Capture the cell that displays the provided text and extract its (x, y) central coordinate. 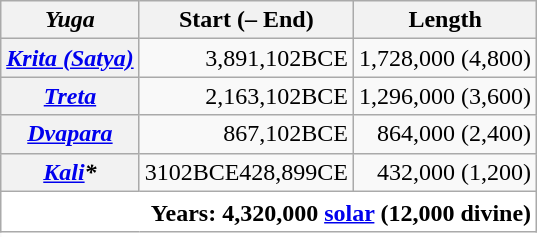
3102BCE428,899CE (246, 172)
Krita (Satya) (70, 58)
1,728,000 (4,800) (446, 58)
867,102BCE (246, 134)
Yuga (70, 20)
1,296,000 (3,600) (446, 96)
432,000 (1,200) (446, 172)
Treta (70, 96)
2,163,102BCE (246, 96)
Length (446, 20)
3,891,102BCE (246, 58)
Kali* (70, 172)
Dvapara (70, 134)
864,000 (2,400) (446, 134)
Years: 4,320,000 solar (12,000 divine) (269, 212)
Start (– End) (246, 20)
